Determine the [X, Y] coordinate at the center of the cell enclosing the given text.  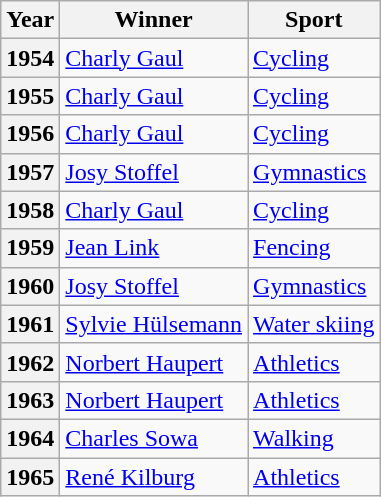
René Kilburg [154, 477]
1963 [30, 400]
Water skiing [314, 324]
Sylvie Hülsemann [154, 324]
1957 [30, 172]
Walking [314, 438]
1959 [30, 248]
1960 [30, 286]
Charles Sowa [154, 438]
Winner [154, 20]
1962 [30, 362]
1961 [30, 324]
1956 [30, 134]
1958 [30, 210]
Jean Link [154, 248]
1954 [30, 58]
Year [30, 20]
1955 [30, 96]
Sport [314, 20]
1964 [30, 438]
Fencing [314, 248]
1965 [30, 477]
